Determine the [x, y] coordinate at the center of the cell enclosing the given text.  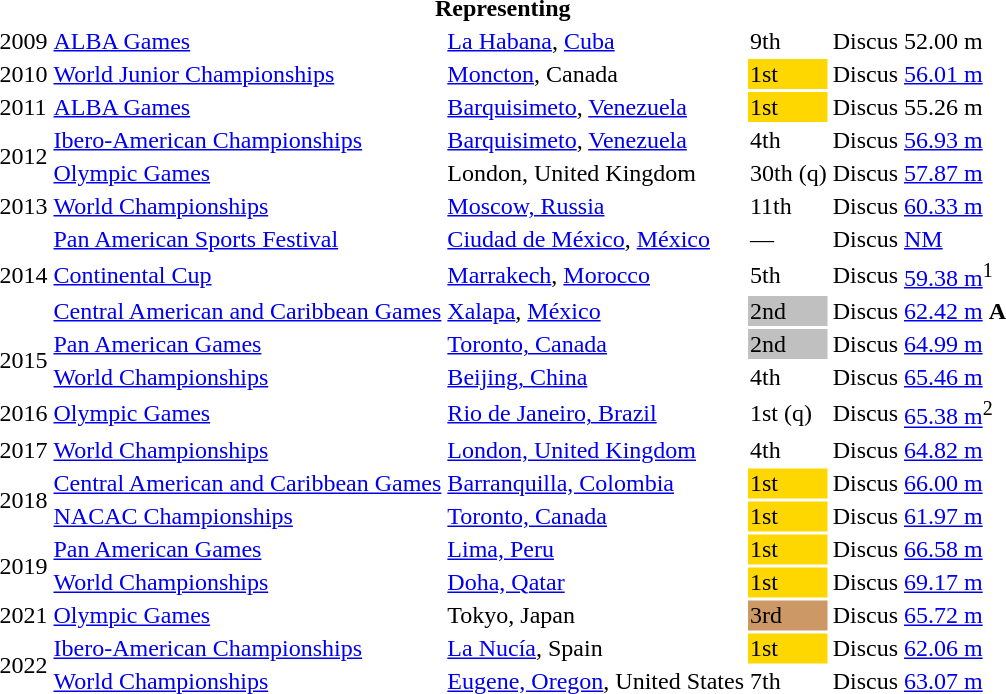
La Nucía, Spain [596, 648]
Ciudad de México, México [596, 239]
Moncton, Canada [596, 74]
11th [788, 206]
La Habana, Cuba [596, 41]
Continental Cup [248, 275]
30th (q) [788, 173]
Tokyo, Japan [596, 615]
NACAC Championships [248, 516]
9th [788, 41]
Doha, Qatar [596, 582]
Pan American Sports Festival [248, 239]
Marrakech, Morocco [596, 275]
Rio de Janeiro, Brazil [596, 413]
Beijing, China [596, 377]
— [788, 239]
5th [788, 275]
Moscow, Russia [596, 206]
1st (q) [788, 413]
World Junior Championships [248, 74]
Barranquilla, Colombia [596, 483]
Xalapa, México [596, 311]
3rd [788, 615]
Lima, Peru [596, 549]
